Extract the [x, y] coordinate from the center of the cell holding the provided text.  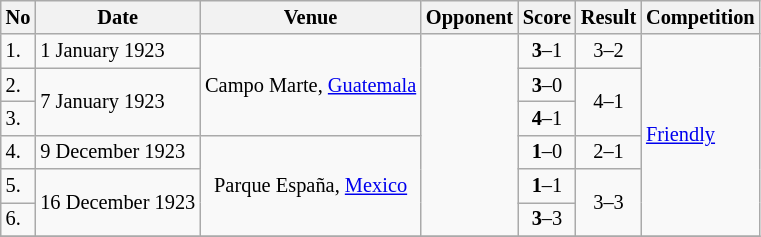
Competition [700, 17]
3–2 [608, 51]
4. [18, 152]
9 December 1923 [118, 152]
6. [18, 219]
2–1 [608, 152]
Campo Marte, Guatemala [310, 84]
3–1 [547, 51]
1–1 [547, 186]
1 January 1923 [118, 51]
1–0 [547, 152]
1. [18, 51]
3. [18, 118]
Date [118, 17]
Score [547, 17]
No [18, 17]
5. [18, 186]
7 January 1923 [118, 102]
Opponent [470, 17]
2. [18, 85]
Parque España, Mexico [310, 186]
Friendly [700, 135]
Result [608, 17]
16 December 1923 [118, 202]
3–0 [547, 85]
Venue [310, 17]
